Pinpoint the cell where the given text exists, returning its [X, Y] midpoint coordinate. 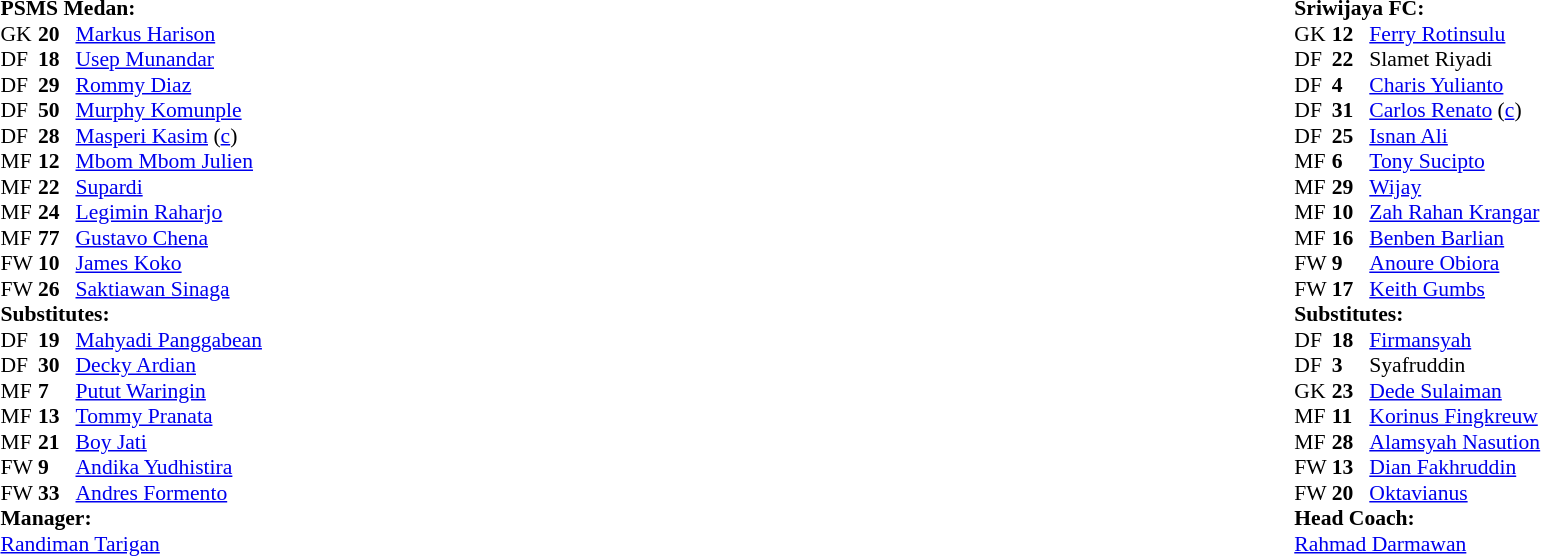
Anoure Obiora [1454, 263]
Alamsyah Nasution [1454, 442]
23 [1351, 391]
Legimin Raharjo [169, 213]
26 [57, 289]
Firmansyah [1454, 340]
Andika Yudhistira [169, 467]
Zah Rahan Krangar [1454, 213]
6 [1351, 161]
3 [1351, 365]
21 [57, 442]
Masperi Kasim (c) [169, 136]
Usep Munandar [169, 59]
Ferry Rotinsulu [1454, 34]
Saktiawan Sinaga [169, 289]
Boy Jati [169, 442]
Dede Sulaiman [1454, 391]
James Koko [169, 263]
25 [1351, 136]
19 [57, 340]
11 [1351, 417]
Mahyadi Panggabean [169, 340]
30 [57, 365]
Tommy Pranata [169, 417]
Keith Gumbs [1454, 289]
Decky Ardian [169, 365]
33 [57, 493]
Supardi [169, 187]
Head Coach: [1417, 519]
Markus Harison [169, 34]
24 [57, 213]
Mbom Mbom Julien [169, 161]
Carlos Renato (c) [1454, 111]
Putut Waringin [169, 391]
Dian Fakhruddin [1454, 467]
16 [1351, 238]
Murphy Komunple [169, 111]
31 [1351, 111]
7 [57, 391]
77 [57, 238]
Oktavianus [1454, 493]
Korinus Fingkreuw [1454, 417]
Gustavo Chena [169, 238]
17 [1351, 289]
Rommy Diaz [169, 85]
Charis Yulianto [1454, 85]
Tony Sucipto [1454, 161]
Wijay [1454, 187]
4 [1351, 85]
Syafruddin [1454, 365]
Isnan Ali [1454, 136]
Slamet Riyadi [1454, 59]
Andres Formento [169, 493]
Benben Barlian [1454, 238]
50 [57, 111]
Manager: [130, 519]
